Detect which cell encompasses the target text, then output its (X, Y) center coordinate. 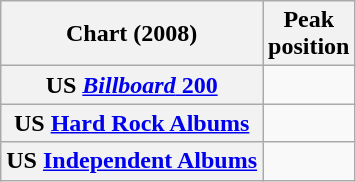
Peakposition (309, 34)
US Independent Albums (132, 161)
Chart (2008) (132, 34)
US Hard Rock Albums (132, 123)
US Billboard 200 (132, 85)
